Determine the (x, y) coordinate at the center of the cell enclosing the given text.  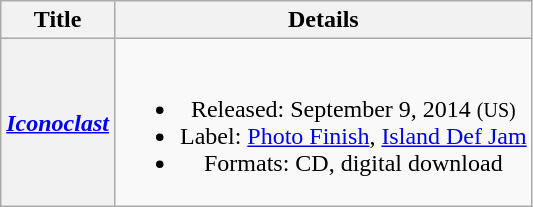
Released: September 9, 2014 (US)Label: Photo Finish, Island Def JamFormats: CD, digital download (323, 122)
Title (58, 20)
Iconoclast (58, 122)
Details (323, 20)
